Return (x, y) of the center of cell containing provided text 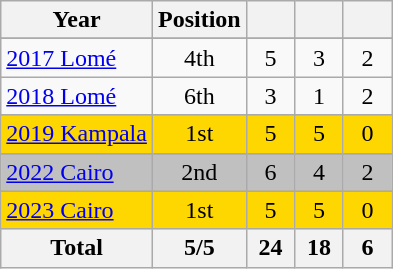
4 (320, 172)
4th (199, 58)
Position (199, 20)
2018 Lomé (77, 96)
2022 Cairo (77, 172)
2nd (199, 172)
Total (77, 248)
2023 Cairo (77, 210)
5/5 (199, 248)
6th (199, 96)
2017 Lomé (77, 58)
1 (320, 96)
Year (77, 20)
24 (270, 248)
18 (320, 248)
2019 Kampala (77, 134)
